Extract the (x, y) coordinate from the center of the cell holding the provided text.  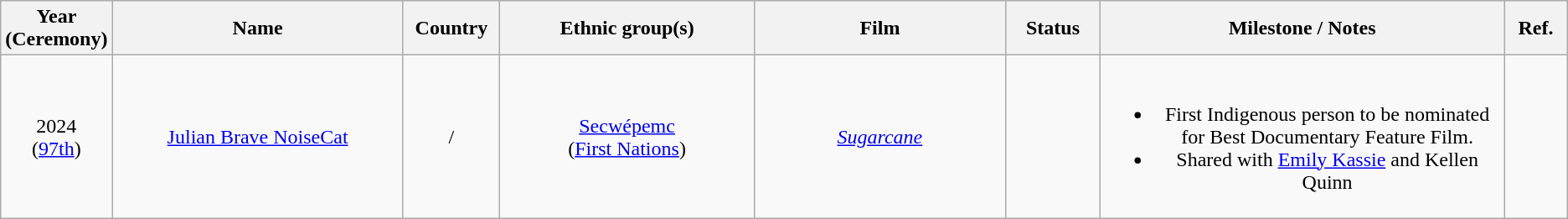
Status (1052, 29)
Year(Ceremony) (57, 29)
Ref. (1536, 29)
/ (451, 137)
Name (258, 29)
Milestone / Notes (1302, 29)
Julian Brave NoiseCat (258, 137)
Sugarcane (879, 137)
Secwépemc(First Nations) (627, 137)
First Indigenous person to be nominated for Best Documentary Feature Film.Shared with Emily Kassie and Kellen Quinn (1302, 137)
Ethnic group(s) (627, 29)
Film (879, 29)
Country (451, 29)
2024(97th) (57, 137)
